Extract the (X, Y) coordinate from the center of the cell holding the provided text.  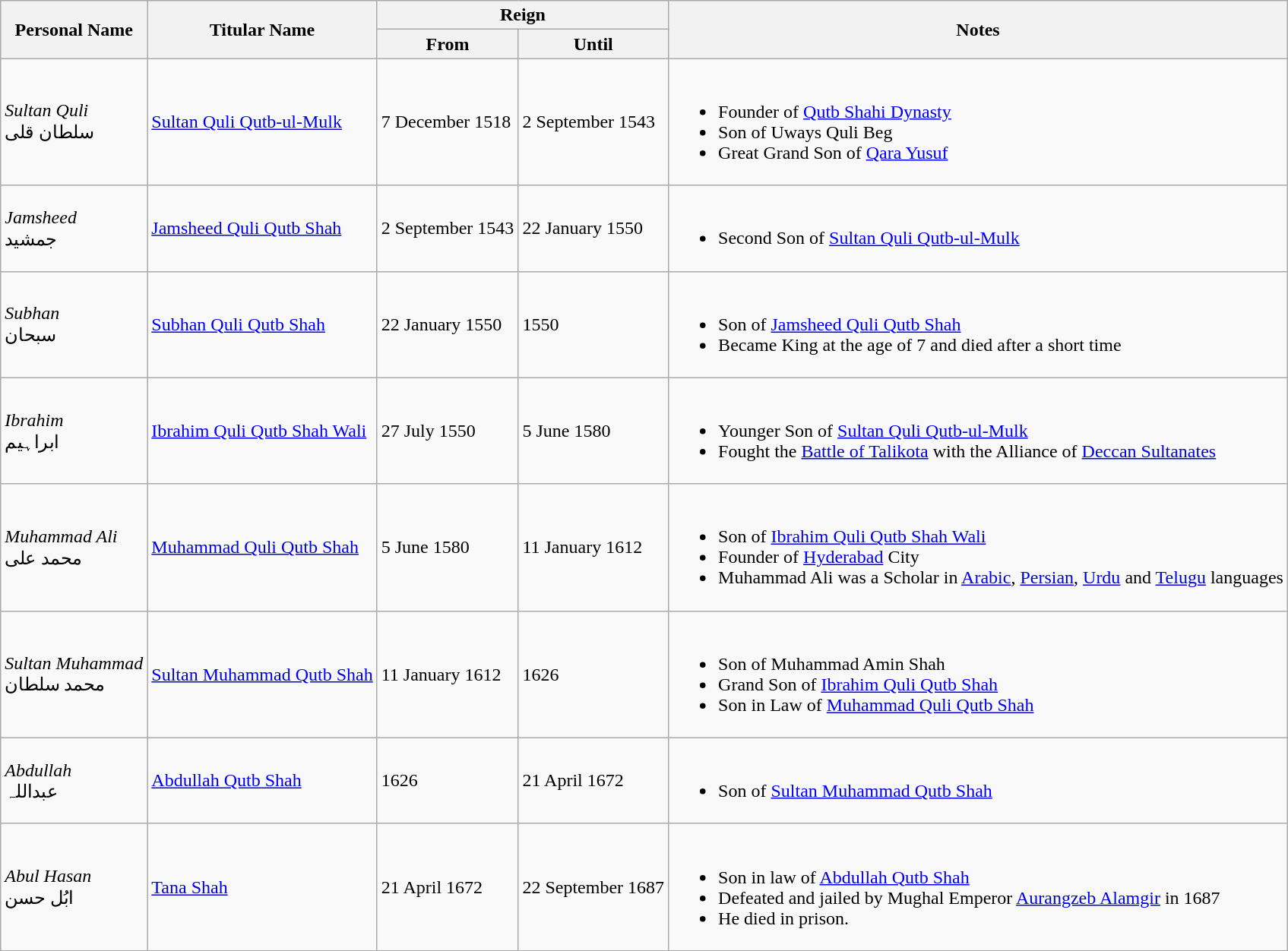
Muhammad Quli Qutb Shah (262, 547)
Reign (523, 15)
Ibrahim Quli Qutb Shah Wali (262, 431)
Second Son of Sultan Quli Qutb-ul-Mulk (979, 228)
Son of Muhammad Amin ShahGrand Son of Ibrahim Quli Qutb ShahSon in Law of Muhammad Quli Qutb Shah (979, 675)
7 December 1518 (448, 122)
Sultan Quli Qutb-ul-Mulk (262, 122)
Until (593, 44)
Jamsheedجمشید (74, 228)
1550 (593, 324)
Abul Hasanابُل حسن (74, 887)
From (448, 44)
Personal Name (74, 30)
Son of Jamsheed Quli Qutb ShahBecame King at the age of 7 and died after a short time (979, 324)
Abdullah Qutb Shah (262, 781)
Jamsheed Quli Qutb Shah (262, 228)
Son of Sultan Muhammad Qutb Shah (979, 781)
Sultan Quliسلطان قلی (74, 122)
Notes (979, 30)
Son in law of Abdullah Qutb ShahDefeated and jailed by Mughal Emperor Aurangzeb Alamgir in 1687He died in prison. (979, 887)
Sultan Muhammadمحمد سلطان (74, 675)
22 September 1687 (593, 887)
Abdullahعبداللہ (74, 781)
Son of Ibrahim Quli Qutb Shah WaliFounder of Hyderabad CityMuhammad Ali was a Scholar in Arabic, Persian, Urdu and Telugu languages (979, 547)
Ibrahimابراہیم (74, 431)
Subhanسبحان (74, 324)
27 July 1550 (448, 431)
Founder of Qutb Shahi DynastySon of Uways Quli BegGreat Grand Son of Qara Yusuf (979, 122)
Muhammad Aliمحمد علی (74, 547)
Tana Shah (262, 887)
Subhan Quli Qutb Shah (262, 324)
Younger Son of Sultan Quli Qutb-ul-MulkFought the Battle of Talikota with the Alliance of Deccan Sultanates (979, 431)
Sultan Muhammad Qutb Shah (262, 675)
Titular Name (262, 30)
